Output the (x, y) coordinate of the center of the cell containing the given text.  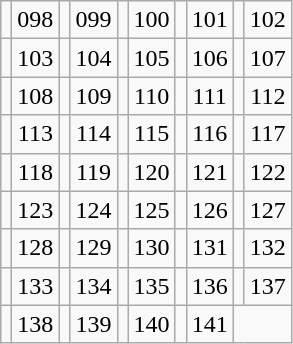
129 (94, 248)
120 (152, 172)
111 (210, 96)
110 (152, 96)
134 (94, 286)
118 (36, 172)
130 (152, 248)
108 (36, 96)
121 (210, 172)
137 (268, 286)
115 (152, 134)
099 (94, 20)
103 (36, 58)
119 (94, 172)
098 (36, 20)
123 (36, 210)
140 (152, 324)
127 (268, 210)
106 (210, 58)
107 (268, 58)
128 (36, 248)
132 (268, 248)
135 (152, 286)
141 (210, 324)
136 (210, 286)
114 (94, 134)
117 (268, 134)
100 (152, 20)
126 (210, 210)
139 (94, 324)
125 (152, 210)
112 (268, 96)
105 (152, 58)
131 (210, 248)
138 (36, 324)
104 (94, 58)
122 (268, 172)
109 (94, 96)
116 (210, 134)
102 (268, 20)
113 (36, 134)
124 (94, 210)
101 (210, 20)
133 (36, 286)
